Search for the cell housing the specified text and yield its [x, y] center coordinate. 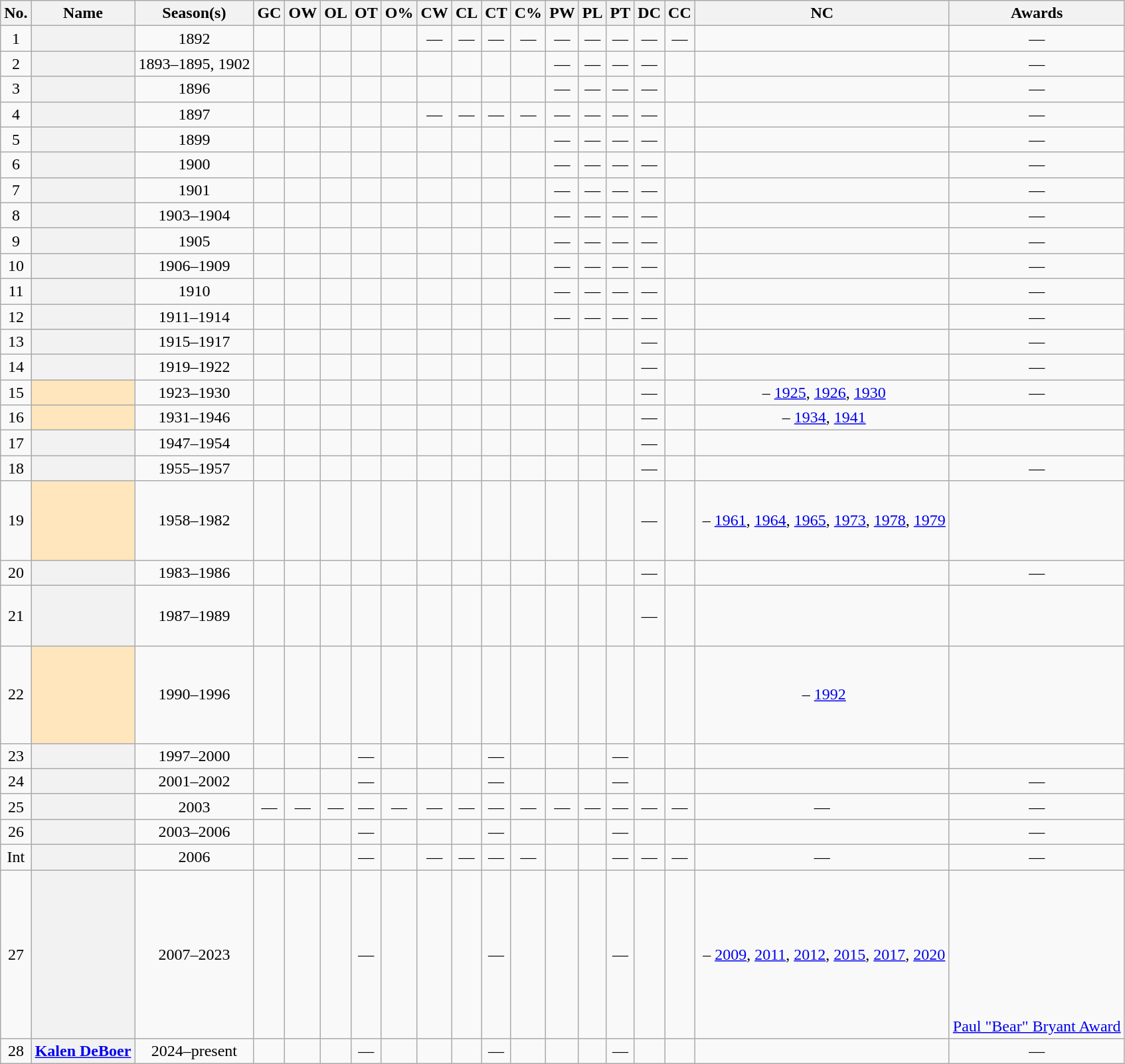
9 [16, 240]
CT [496, 13]
1931–1946 [194, 418]
17 [16, 443]
23 [16, 756]
1903–1904 [194, 215]
PT [620, 13]
26 [16, 832]
12 [16, 317]
OL [336, 13]
1906–1909 [194, 266]
20 [16, 573]
Name [83, 13]
1896 [194, 89]
7 [16, 190]
10 [16, 266]
15 [16, 393]
Paul "Bear" Bryant Award [1037, 954]
– 1925, 1926, 1930 [822, 393]
– 1992 [822, 695]
Int [16, 857]
O% [399, 13]
2024–present [194, 1051]
28 [16, 1051]
– 1934, 1941 [822, 418]
24 [16, 781]
1905 [194, 240]
2006 [194, 857]
NC [822, 13]
19 [16, 521]
CL [466, 13]
CC [680, 13]
1 [16, 39]
Kalen DeBoer [83, 1051]
1915–1917 [194, 342]
1910 [194, 291]
DC [649, 13]
PL [592, 13]
22 [16, 695]
2001–2002 [194, 781]
1987–1989 [194, 616]
6 [16, 165]
PW [562, 13]
4 [16, 114]
2007–2023 [194, 954]
C% [528, 13]
1901 [194, 190]
OW [303, 13]
25 [16, 806]
No. [16, 13]
1990–1996 [194, 695]
CW [434, 13]
13 [16, 342]
1997–2000 [194, 756]
OT [366, 13]
GC [270, 13]
1892 [194, 39]
1900 [194, 165]
1947–1954 [194, 443]
– 2009, 2011, 2012, 2015, 2017, 2020 [822, 954]
1893–1895, 1902 [194, 64]
1983–1986 [194, 573]
21 [16, 616]
Season(s) [194, 13]
8 [16, 215]
27 [16, 954]
5 [16, 139]
Awards [1037, 13]
2003 [194, 806]
11 [16, 291]
1955–1957 [194, 468]
2 [16, 64]
1899 [194, 139]
– 1961, 1964, 1965, 1973, 1978, 1979 [822, 521]
2003–2006 [194, 832]
16 [16, 418]
1911–1914 [194, 317]
1897 [194, 114]
3 [16, 89]
1958–1982 [194, 521]
1923–1930 [194, 393]
14 [16, 367]
1919–1922 [194, 367]
18 [16, 468]
